Return the (X, Y) coordinate for the center point of the cell that contains the specified text.  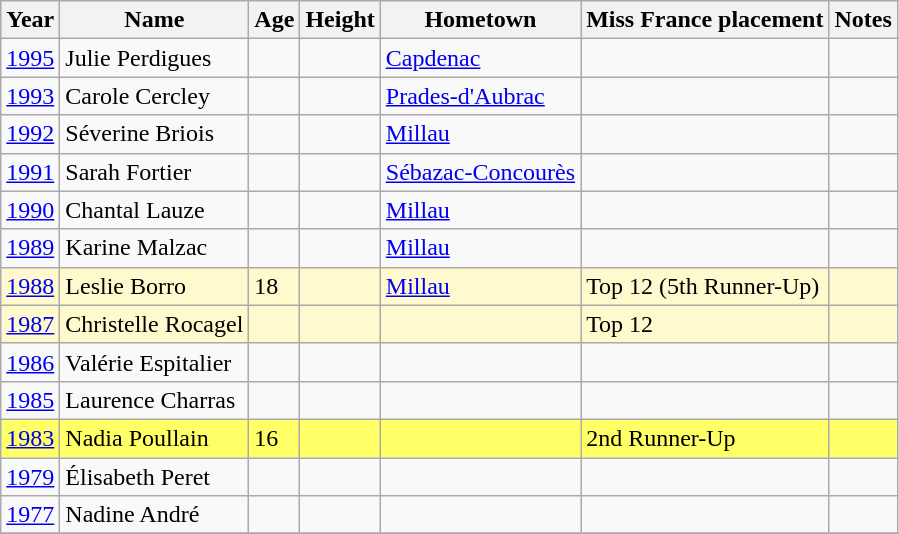
Nadia Poullain (154, 438)
Séverine Briois (154, 134)
1977 (30, 515)
Sarah Fortier (154, 172)
18 (274, 286)
Hometown (480, 20)
1985 (30, 400)
Valérie Espitalier (154, 362)
1979 (30, 477)
2nd Runner-Up (705, 438)
Top 12 (5th Runner-Up) (705, 286)
1988 (30, 286)
Top 12 (705, 324)
Laurence Charras (154, 400)
Karine Malzac (154, 248)
1995 (30, 58)
1991 (30, 172)
1983 (30, 438)
1987 (30, 324)
Notes (863, 20)
Carole Cercley (154, 96)
Nadine André (154, 515)
1990 (30, 210)
Chantal Lauze (154, 210)
Name (154, 20)
16 (274, 438)
1989 (30, 248)
Age (274, 20)
1986 (30, 362)
Julie Perdigues (154, 58)
Height (340, 20)
1993 (30, 96)
Christelle Rocagel (154, 324)
Élisabeth Peret (154, 477)
Capdenac (480, 58)
1992 (30, 134)
Year (30, 20)
Prades-d'Aubrac (480, 96)
Miss France placement (705, 20)
Sébazac-Concourès (480, 172)
Leslie Borro (154, 286)
